Output the (x, y) coordinate of the center of the cell containing the given text.  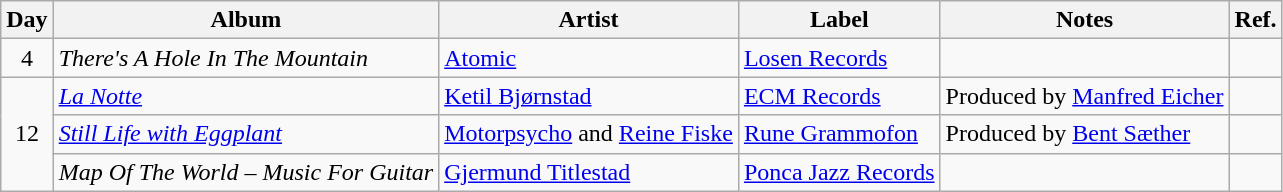
Map Of The World – Music For Guitar (246, 172)
Album (246, 20)
Ketil Bjørnstad (589, 96)
4 (27, 58)
Ref. (1256, 20)
Ponca Jazz Records (839, 172)
Motorpsycho and Reine Fiske (589, 134)
Artist (589, 20)
Label (839, 20)
Produced by Bent Sæther (1084, 134)
There's A Hole In The Mountain (246, 58)
Produced by Manfred Eicher (1084, 96)
12 (27, 134)
ECM Records (839, 96)
Notes (1084, 20)
Gjermund Titlestad (589, 172)
Losen Records (839, 58)
La Notte (246, 96)
Still Life with Eggplant (246, 134)
Day (27, 20)
Atomic (589, 58)
Rune Grammofon (839, 134)
